Extract the [x, y] coordinate from the center of the cell holding the provided text.  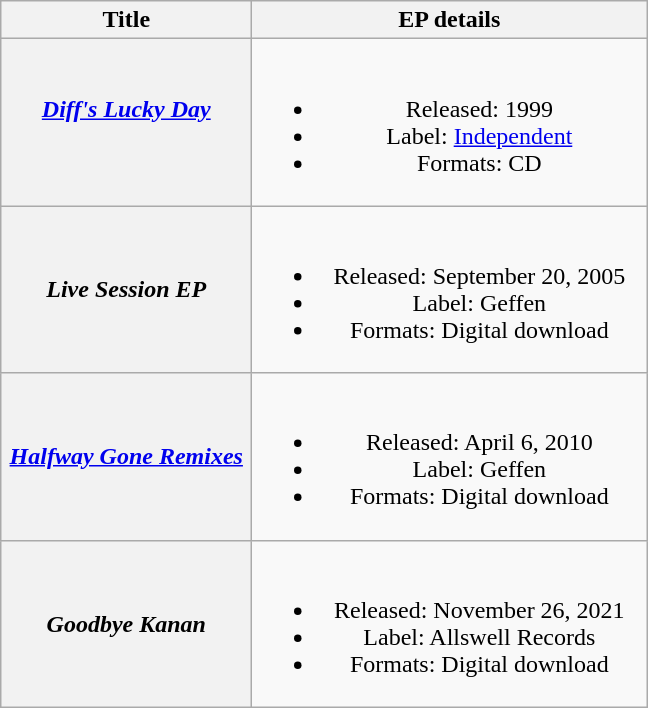
Live Session EP [126, 290]
Goodbye Kanan [126, 624]
Title [126, 20]
Released: September 20, 2005Label: GeffenFormats: Digital download [450, 290]
Halfway Gone Remixes [126, 456]
Released: April 6, 2010Label: GeffenFormats: Digital download [450, 456]
Released: 1999Label: IndependentFormats: CD [450, 122]
Released: November 26, 2021Label: Allswell RecordsFormats: Digital download [450, 624]
Diff's Lucky Day [126, 122]
EP details [450, 20]
